Detect which cell encompasses the target text, then output its [x, y] center coordinate. 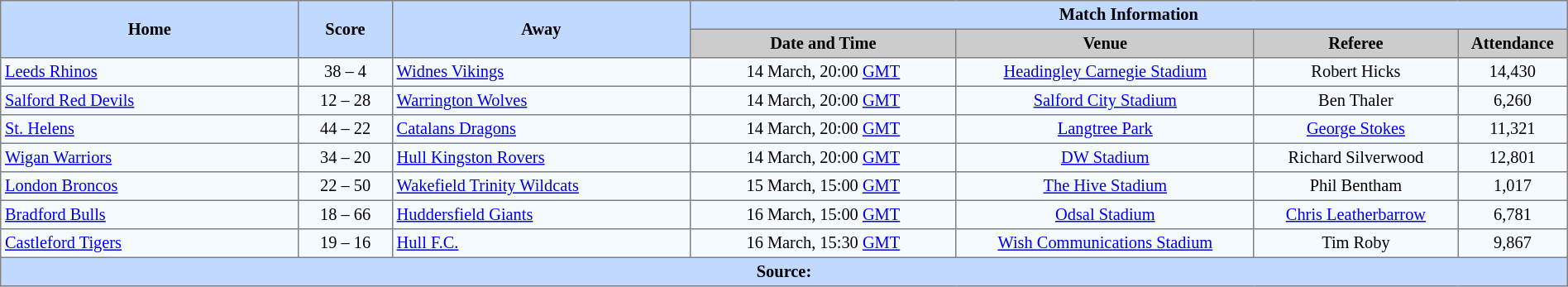
22 – 50 [346, 186]
16 March, 15:00 GMT [823, 214]
1,017 [1513, 186]
11,321 [1513, 129]
Castleford Tigers [150, 243]
14,430 [1513, 72]
Hull F.C. [541, 243]
6,781 [1513, 214]
Bradford Bulls [150, 214]
St. Helens [150, 129]
Ben Thaler [1355, 100]
Referee [1355, 43]
18 – 66 [346, 214]
Date and Time [823, 43]
Widnes Vikings [541, 72]
6,260 [1513, 100]
Home [150, 30]
15 March, 15:00 GMT [823, 186]
Headingley Carnegie Stadium [1105, 72]
Phil Bentham [1355, 186]
George Stokes [1355, 129]
Salford Red Devils [150, 100]
Hull Kingston Rovers [541, 157]
The Hive Stadium [1105, 186]
Score [346, 30]
12 – 28 [346, 100]
12,801 [1513, 157]
34 – 20 [346, 157]
Huddersfield Giants [541, 214]
Catalans Dragons [541, 129]
Wigan Warriors [150, 157]
Richard Silverwood [1355, 157]
Salford City Stadium [1105, 100]
Leeds Rhinos [150, 72]
Chris Leatherbarrow [1355, 214]
Away [541, 30]
Wakefield Trinity Wildcats [541, 186]
Robert Hicks [1355, 72]
9,867 [1513, 243]
19 – 16 [346, 243]
Attendance [1513, 43]
Wish Communications Stadium [1105, 243]
London Broncos [150, 186]
DW Stadium [1105, 157]
44 – 22 [346, 129]
Odsal Stadium [1105, 214]
Langtree Park [1105, 129]
Venue [1105, 43]
38 – 4 [346, 72]
Source: [784, 271]
Warrington Wolves [541, 100]
Tim Roby [1355, 243]
16 March, 15:30 GMT [823, 243]
Match Information [1128, 15]
